Determine the (x, y) coordinate at the center of the cell enclosing the given text.  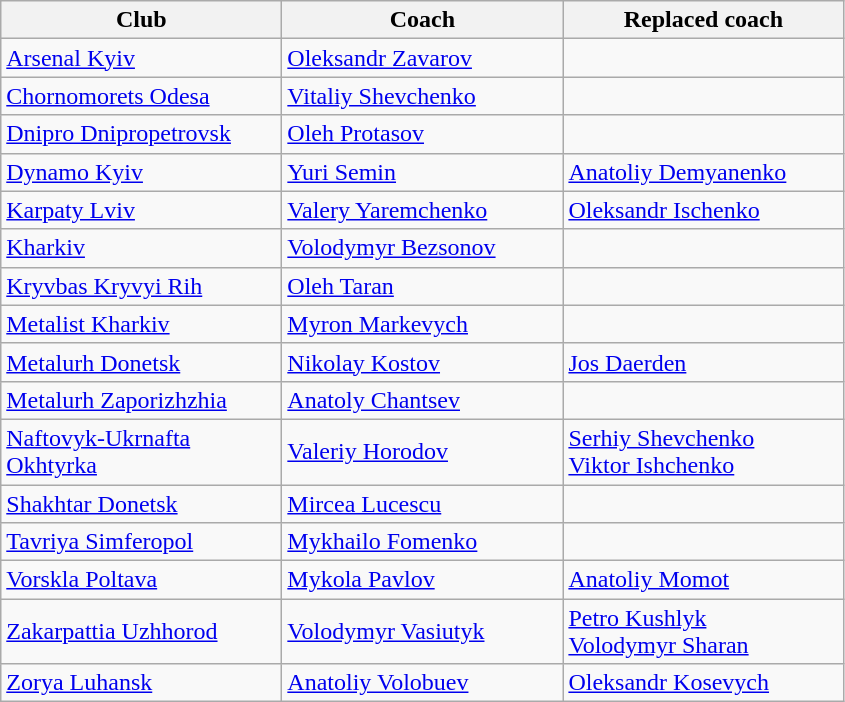
Shakhtar Donetsk (142, 503)
Zakarpattia Uzhhorod (142, 632)
Coach (422, 20)
Myron Markevych (422, 324)
Anatoly Chantsev (422, 400)
Club (142, 20)
Jos Daerden (704, 362)
Anatoliy Momot (704, 580)
Oleh Protasov (422, 134)
Valeriy Horodov (422, 452)
Volodymyr Vasiutyk (422, 632)
Mykhailo Fomenko (422, 542)
Arsenal Kyiv (142, 58)
Metalurh Donetsk (142, 362)
Metalist Kharkiv (142, 324)
Serhiy Shevchenko Viktor Ishchenko (704, 452)
Oleksandr Kosevych (704, 683)
Metalurh Zaporizhzhia (142, 400)
Mircea Lucescu (422, 503)
Oleksandr Ischenko (704, 210)
Chornomorets Odesa (142, 96)
Naftovyk-Ukrnafta Okhtyrka (142, 452)
Tavriya Simferopol (142, 542)
Zorya Luhansk (142, 683)
Mykola Pavlov (422, 580)
Oleh Taran (422, 286)
Volodymyr Bezsonov (422, 248)
Yuri Semin (422, 172)
Vitaliy Shevchenko (422, 96)
Dynamo Kyiv (142, 172)
Replaced coach (704, 20)
Valery Yaremchenko (422, 210)
Kharkiv (142, 248)
Oleksandr Zavarov (422, 58)
Vorskla Poltava (142, 580)
Dnipro Dnipropetrovsk (142, 134)
Karpaty Lviv (142, 210)
Kryvbas Kryvyi Rih (142, 286)
Anatoliy Demyanenko (704, 172)
Anatoliy Volobuev (422, 683)
Petro Kushlyk Volodymyr Sharan (704, 632)
Nikolay Kostov (422, 362)
